Identify which cell holds the provided text, then report its (X, Y) central coordinate. 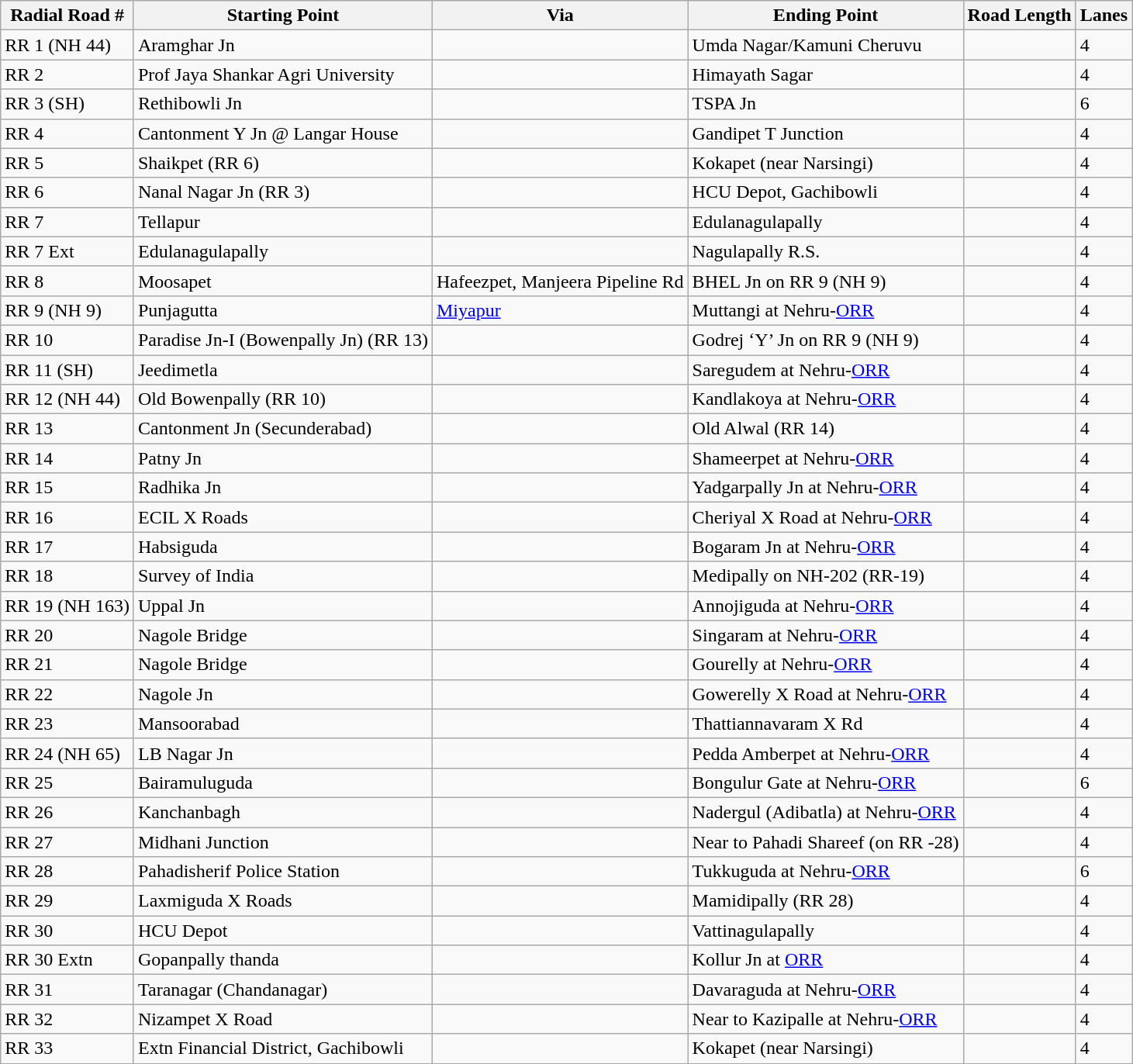
RR 14 (67, 458)
TSPA Jn (825, 104)
Prof Jaya Shankar Agri University (282, 74)
Nagulapally R.S. (825, 251)
Muttangi at Nehru-ORR (825, 310)
RR 25 (67, 782)
Annojiguda at Nehru-ORR (825, 606)
Radial Road # (67, 16)
RR 32 (67, 1019)
RR 31 (67, 990)
RR 7 Ext (67, 251)
RR 10 (67, 340)
RR 33 (67, 1048)
RR 3 (SH) (67, 104)
LB Nagar Jn (282, 753)
RR 8 (67, 281)
Jeedimetla (282, 370)
Near to Pahadi Shareef (on RR -28) (825, 841)
Pahadisherif Police Station (282, 872)
RR 28 (67, 872)
RR 5 (67, 163)
Umda Nagar/Kamuni Cheruvu (825, 45)
HCU Depot, Gachibowli (825, 192)
Rethibowli Jn (282, 104)
Near to Kazipalle at Nehru-ORR (825, 1019)
Lanes (1104, 16)
Bairamuluguda (282, 782)
Moosapet (282, 281)
RR 24 (NH 65) (67, 753)
Thattiannavaram X Rd (825, 724)
Uppal Jn (282, 606)
Bogaram Jn at Nehru-ORR (825, 547)
Kandlakoya at Nehru-ORR (825, 399)
RR 9 (NH 9) (67, 310)
RR 7 (67, 222)
Road Length (1019, 16)
Saregudem at Nehru-ORR (825, 370)
Nadergul (Adibatla) at Nehru-ORR (825, 812)
BHEL Jn on RR 9 (NH 9) (825, 281)
Taranagar (Chandanagar) (282, 990)
Miyapur (560, 310)
RR 23 (67, 724)
ECIL X Roads (282, 517)
Kollur Jn at ORR (825, 960)
Tukkuguda at Nehru-ORR (825, 872)
Starting Point (282, 16)
RR 15 (67, 488)
Shaikpet (RR 6) (282, 163)
Habsiguda (282, 547)
RR 13 (67, 429)
Shameerpet at Nehru-ORR (825, 458)
Cheriyal X Road at Nehru-ORR (825, 517)
Old Alwal (RR 14) (825, 429)
Paradise Jn-I (Bowenpally Jn) (RR 13) (282, 340)
HCU Depot (282, 931)
Nizampet X Road (282, 1019)
Aramghar Jn (282, 45)
Nanal Nagar Jn (RR 3) (282, 192)
Singaram at Nehru-ORR (825, 635)
Pedda Amberpet at Nehru-ORR (825, 753)
Mansoorabad (282, 724)
RR 11 (SH) (67, 370)
Gopanpally thanda (282, 960)
Cantonment Y Jn @ Langar House (282, 133)
Via (560, 16)
Tellapur (282, 222)
Davaraguda at Nehru-ORR (825, 990)
Godrej ‘Y’ Jn on RR 9 (NH 9) (825, 340)
RR 29 (67, 901)
RR 26 (67, 812)
RR 19 (NH 163) (67, 606)
RR 2 (67, 74)
RR 30 (67, 931)
RR 1 (NH 44) (67, 45)
Gandipet T Junction (825, 133)
RR 17 (67, 547)
RR 12 (NH 44) (67, 399)
RR 6 (67, 192)
Mamidipally (RR 28) (825, 901)
Medipally on NH-202 (RR-19) (825, 576)
Kanchanbagh (282, 812)
Ending Point (825, 16)
Bongulur Gate at Nehru-ORR (825, 782)
RR 22 (67, 694)
Survey of India (282, 576)
Midhani Junction (282, 841)
Gowerelly X Road at Nehru-ORR (825, 694)
Yadgarpally Jn at Nehru-ORR (825, 488)
Patny Jn (282, 458)
RR 21 (67, 665)
Vattinagulapally (825, 931)
Extn Financial District, Gachibowli (282, 1048)
RR 27 (67, 841)
Cantonment Jn (Secunderabad) (282, 429)
RR 30 Extn (67, 960)
Hafeezpet, Manjeera Pipeline Rd (560, 281)
Radhika Jn (282, 488)
RR 18 (67, 576)
RR 4 (67, 133)
RR 16 (67, 517)
Old Bowenpally (RR 10) (282, 399)
Nagole Jn (282, 694)
Laxmiguda X Roads (282, 901)
Punjagutta (282, 310)
Himayath Sagar (825, 74)
RR 20 (67, 635)
Gourelly at Nehru-ORR (825, 665)
